Return [x, y] of the center of cell containing provided text 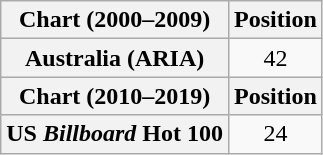
Australia (ARIA) [115, 58]
42 [276, 58]
24 [276, 134]
Chart (2010–2019) [115, 96]
Chart (2000–2009) [115, 20]
US Billboard Hot 100 [115, 134]
